Identify which cell holds the provided text, then report its (X, Y) central coordinate. 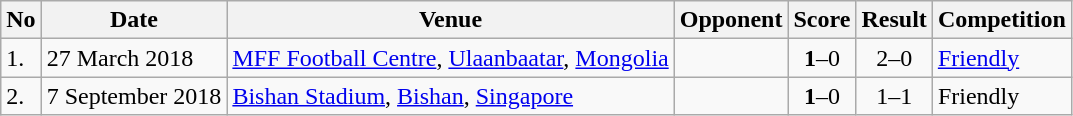
2–0 (894, 58)
Bishan Stadium, Bishan, Singapore (450, 96)
Result (894, 20)
MFF Football Centre, Ulaanbaatar, Mongolia (450, 58)
Opponent (731, 20)
27 March 2018 (134, 58)
1. (21, 58)
Date (134, 20)
Score (822, 20)
Competition (1002, 20)
No (21, 20)
1–1 (894, 96)
7 September 2018 (134, 96)
Venue (450, 20)
2. (21, 96)
